Determine the [X, Y] coordinate at the center of the cell enclosing the given text.  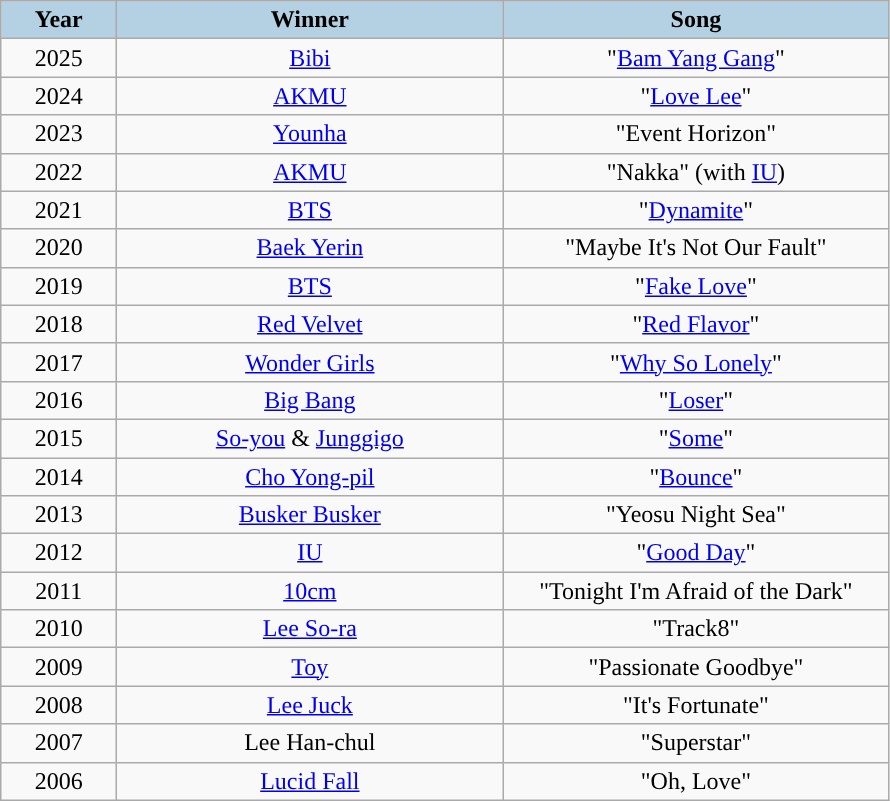
2019 [59, 286]
Lucid Fall [310, 781]
2025 [59, 58]
2013 [59, 515]
2011 [59, 591]
Lee Juck [310, 705]
2023 [59, 134]
"Yeosu Night Sea" [696, 515]
"Tonight I'm Afraid of the Dark" [696, 591]
Winner [310, 20]
Song [696, 20]
"Why So Lonely" [696, 362]
So-you & Junggigo [310, 438]
"It's Fortunate" [696, 705]
Big Bang [310, 400]
2009 [59, 667]
"Oh, Love" [696, 781]
2020 [59, 248]
2015 [59, 438]
Red Velvet [310, 324]
2008 [59, 705]
Busker Busker [310, 515]
Lee Han-chul [310, 743]
Lee So-ra [310, 629]
"Superstar" [696, 743]
"Event Horizon" [696, 134]
"Nakka" (with IU) [696, 172]
2017 [59, 362]
2016 [59, 400]
Year [59, 20]
"Loser" [696, 400]
"Love Lee" [696, 96]
2006 [59, 781]
"Bam Yang Gang" [696, 58]
"Dynamite" [696, 210]
"Track8" [696, 629]
Baek Yerin [310, 248]
2007 [59, 743]
Toy [310, 667]
2014 [59, 477]
Bibi [310, 58]
"Passionate Goodbye" [696, 667]
IU [310, 553]
"Bounce" [696, 477]
Cho Yong-pil [310, 477]
2022 [59, 172]
2010 [59, 629]
2021 [59, 210]
"Red Flavor" [696, 324]
"Good Day" [696, 553]
2012 [59, 553]
"Some" [696, 438]
10cm [310, 591]
Younha [310, 134]
2018 [59, 324]
"Maybe It's Not Our Fault" [696, 248]
"Fake Love" [696, 286]
Wonder Girls [310, 362]
2024 [59, 96]
